For the text-containing cell, return its midpoint in (X, Y) coordinate format. 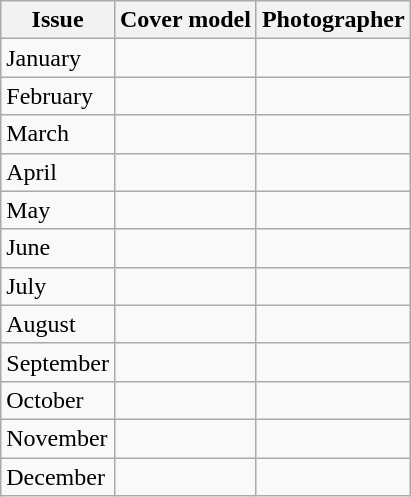
July (58, 286)
Photographer (333, 20)
March (58, 134)
Issue (58, 20)
August (58, 324)
June (58, 248)
September (58, 362)
February (58, 96)
November (58, 438)
January (58, 58)
Cover model (185, 20)
April (58, 172)
October (58, 400)
December (58, 477)
May (58, 210)
